Find where the given text appears and provide that cell's center as (X, Y) coordinate. 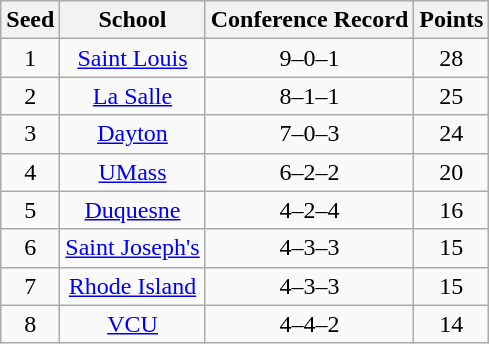
Conference Record (310, 20)
25 (452, 96)
Saint Louis (132, 58)
Rhode Island (132, 286)
1 (30, 58)
4 (30, 172)
3 (30, 134)
24 (452, 134)
8 (30, 324)
28 (452, 58)
7 (30, 286)
9–0–1 (310, 58)
UMass (132, 172)
Dayton (132, 134)
School (132, 20)
Seed (30, 20)
VCU (132, 324)
Points (452, 20)
20 (452, 172)
6 (30, 248)
16 (452, 210)
14 (452, 324)
5 (30, 210)
La Salle (132, 96)
7–0–3 (310, 134)
4–4–2 (310, 324)
Duquesne (132, 210)
Saint Joseph's (132, 248)
4–2–4 (310, 210)
2 (30, 96)
6–2–2 (310, 172)
8–1–1 (310, 96)
